For the text-containing cell, return its midpoint in [x, y] coordinate format. 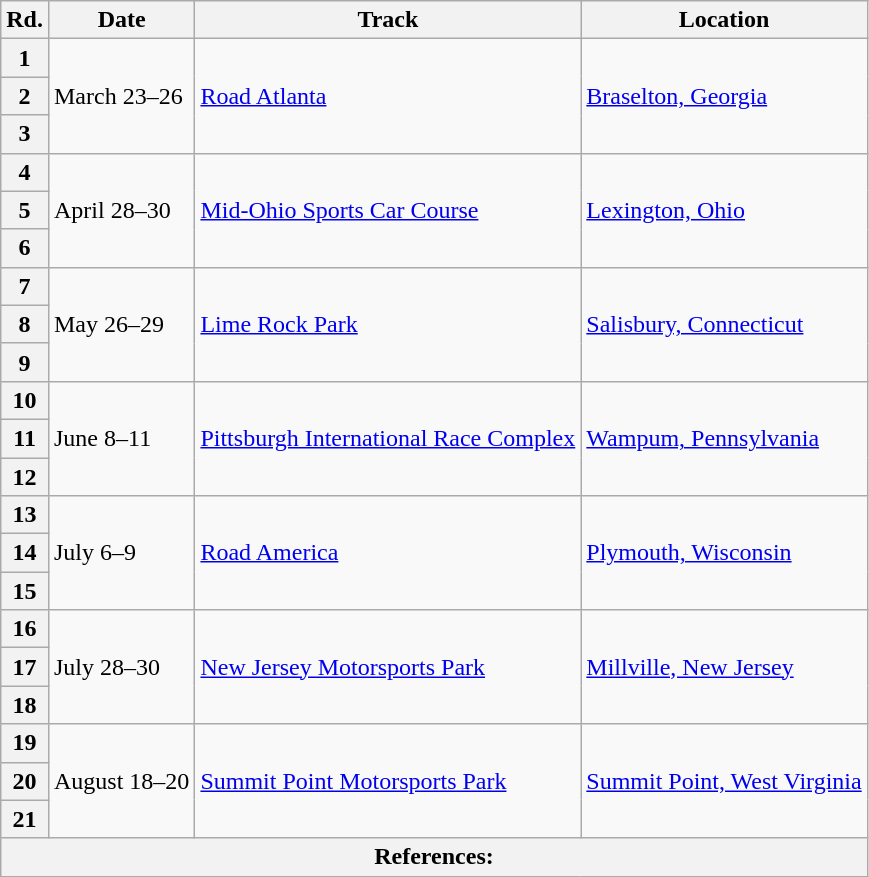
17 [25, 667]
Wampum, Pennsylvania [724, 438]
7 [25, 286]
19 [25, 743]
20 [25, 781]
4 [25, 172]
Rd. [25, 20]
12 [25, 477]
Track [388, 20]
18 [25, 705]
June 8–11 [121, 438]
Lime Rock Park [388, 324]
10 [25, 400]
July 6–9 [121, 553]
Date [121, 20]
July 28–30 [121, 667]
11 [25, 438]
6 [25, 248]
16 [25, 629]
Lexington, Ohio [724, 210]
Plymouth, Wisconsin [724, 553]
Salisbury, Connecticut [724, 324]
May 26–29 [121, 324]
9 [25, 362]
Summit Point, West Virginia [724, 781]
March 23–26 [121, 96]
1 [25, 58]
Pittsburgh International Race Complex [388, 438]
8 [25, 324]
13 [25, 515]
Summit Point Motorsports Park [388, 781]
Braselton, Georgia [724, 96]
2 [25, 96]
Millville, New Jersey [724, 667]
References: [434, 857]
Road Atlanta [388, 96]
Mid-Ohio Sports Car Course [388, 210]
August 18–20 [121, 781]
April 28–30 [121, 210]
14 [25, 553]
15 [25, 591]
3 [25, 134]
5 [25, 210]
Road America [388, 553]
New Jersey Motorsports Park [388, 667]
Location [724, 20]
21 [25, 819]
